Pinpoint the cell where the given text exists, returning its (x, y) midpoint coordinate. 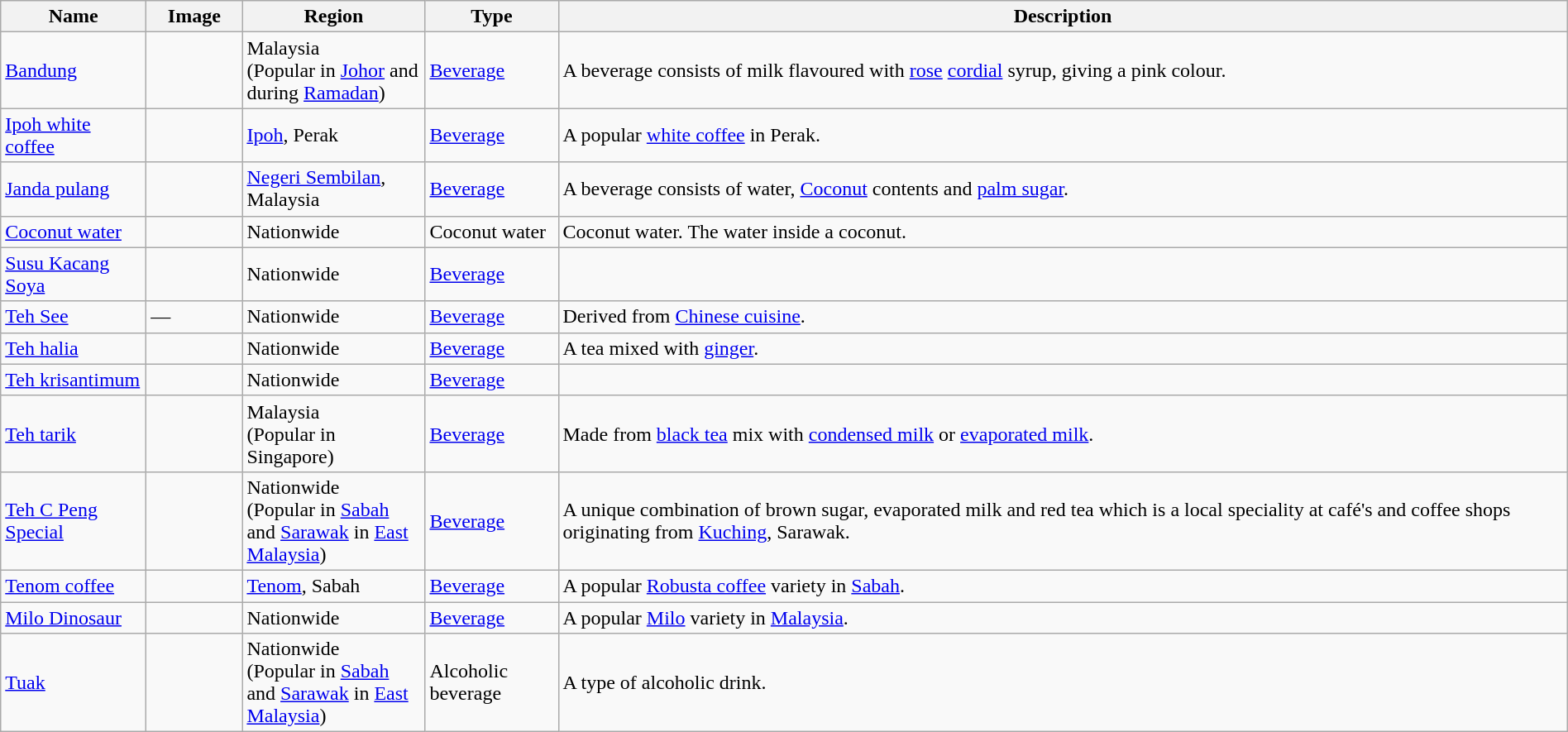
Ipoh, Perak (334, 136)
A beverage consists of water, Coconut contents and palm sugar. (1063, 189)
A popular Milo variety in Malaysia. (1063, 618)
Susu Kacang Soya (74, 275)
Teh See (74, 317)
Malaysia (Popular in Singapore) (334, 433)
Alcoholic beverage (491, 683)
Coconut water. The water inside a coconut. (1063, 232)
Image (194, 17)
Made from black tea mix with condensed milk or evaporated milk. (1063, 433)
Derived from Chinese cuisine. (1063, 317)
Malaysia (Popular in Johor and during Ramadan) (334, 70)
A tea mixed with ginger. (1063, 348)
Ipoh white coffee (74, 136)
Bandung (74, 70)
Milo Dinosaur (74, 618)
Teh C Peng Special (74, 521)
— (194, 317)
A type of alcoholic drink. (1063, 683)
Tenom, Sabah (334, 586)
Janda pulang (74, 189)
Tuak (74, 683)
Name (74, 17)
Teh tarik (74, 433)
A popular white coffee in Perak. (1063, 136)
Tenom coffee (74, 586)
Type (491, 17)
Teh krisantimum (74, 380)
Description (1063, 17)
Region (334, 17)
Negeri Sembilan, Malaysia (334, 189)
Teh halia (74, 348)
A popular Robusta coffee variety in Sabah. (1063, 586)
A beverage consists of milk flavoured with rose cordial syrup, giving a pink colour. (1063, 70)
